Identify which cell holds the provided text, then report its (X, Y) central coordinate. 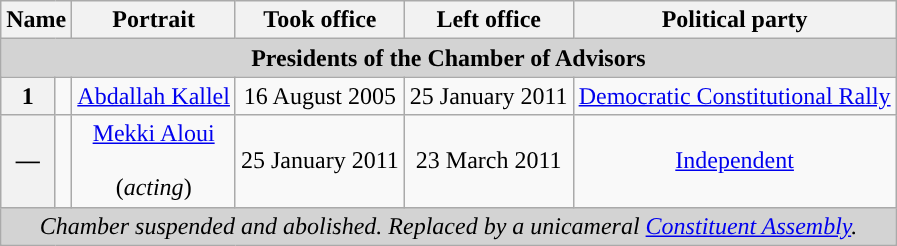
Political party (734, 20)
Independent (734, 161)
Democratic Constitutional Rally (734, 96)
— (28, 161)
Took office (320, 20)
Left office (488, 20)
Mekki Aloui(acting) (154, 161)
Name (36, 20)
23 March 2011 (488, 161)
Presidents of the Chamber of Advisors (448, 58)
16 August 2005 (320, 96)
Portrait (154, 20)
Chamber suspended and abolished. Replaced by a unicameral Constituent Assembly. (448, 226)
Abdallah Kallel (154, 96)
1 (28, 96)
